Provide the [x, y] coordinate of the cell's center where the given text is located.  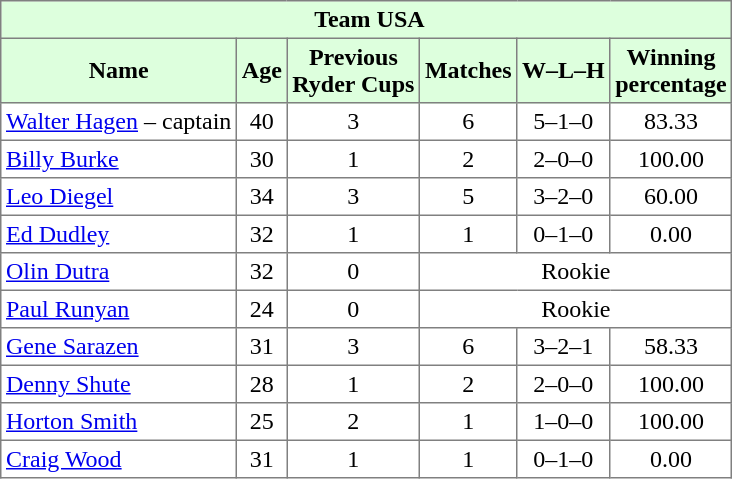
Matches [468, 70]
25 [262, 422]
28 [262, 384]
83.33 [671, 122]
Gene Sarazen [119, 347]
34 [262, 197]
60.00 [671, 197]
W–L–H [564, 70]
Craig Wood [119, 459]
1–0–0 [564, 422]
3–2–0 [564, 197]
Billy Burke [119, 159]
Team USA [366, 20]
5 [468, 197]
Denny Shute [119, 384]
Leo Diegel [119, 197]
24 [262, 309]
Horton Smith [119, 422]
Paul Runyan [119, 309]
40 [262, 122]
Walter Hagen – captain [119, 122]
Ed Dudley [119, 234]
Winningpercentage [671, 70]
PreviousRyder Cups [354, 70]
Name [119, 70]
5–1–0 [564, 122]
Olin Dutra [119, 272]
58.33 [671, 347]
3–2–1 [564, 347]
Age [262, 70]
30 [262, 159]
